Provide the [X, Y] coordinate of the cell's center where the given text is located.  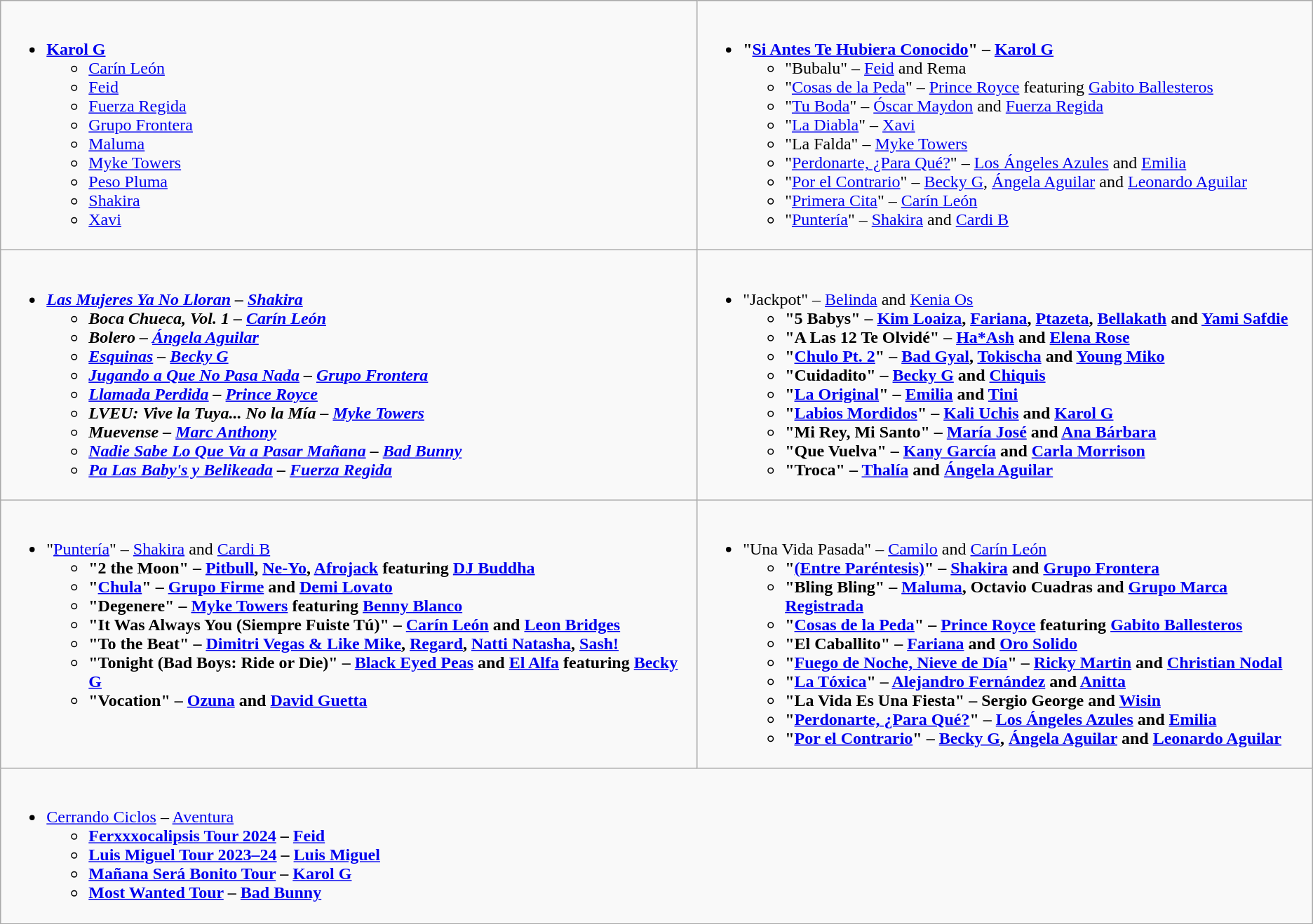
Karol GCarín LeónFeidFuerza RegidaGrupo FronteraMalumaMyke TowersPeso PlumaShakiraXavi [349, 125]
